Identify which cell holds the provided text, then report its [X, Y] central coordinate. 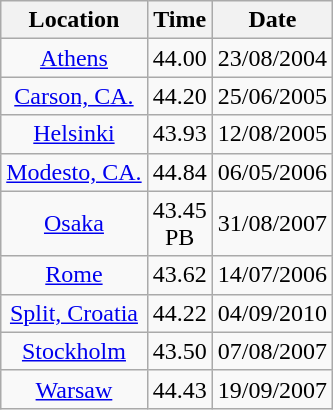
Carson, CA. [74, 96]
44.22 [180, 313]
44.43 [180, 389]
14/07/2006 [272, 275]
44.00 [180, 58]
Rome [74, 275]
12/08/2005 [272, 134]
43.93 [180, 134]
31/08/2007 [272, 224]
19/09/2007 [272, 389]
23/08/2004 [272, 58]
07/08/2007 [272, 351]
43.62 [180, 275]
44.84 [180, 172]
25/06/2005 [272, 96]
Helsinki [74, 134]
44.20 [180, 96]
Stockholm [74, 351]
04/09/2010 [272, 313]
Time [180, 20]
06/05/2006 [272, 172]
Date [272, 20]
Athens [74, 58]
Location [74, 20]
43.45PB [180, 224]
43.50 [180, 351]
Osaka [74, 224]
Split, Croatia [74, 313]
Modesto, CA. [74, 172]
Warsaw [74, 389]
